Find where the given text appears and provide that cell's center as [X, Y] coordinate. 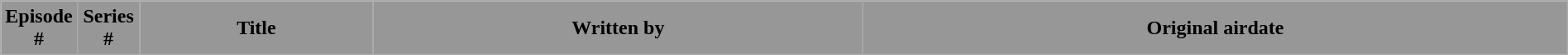
Title [256, 28]
Series# [108, 28]
Original airdate [1216, 28]
Written by [619, 28]
Episode# [39, 28]
